For the text-containing cell, return its midpoint in (X, Y) coordinate format. 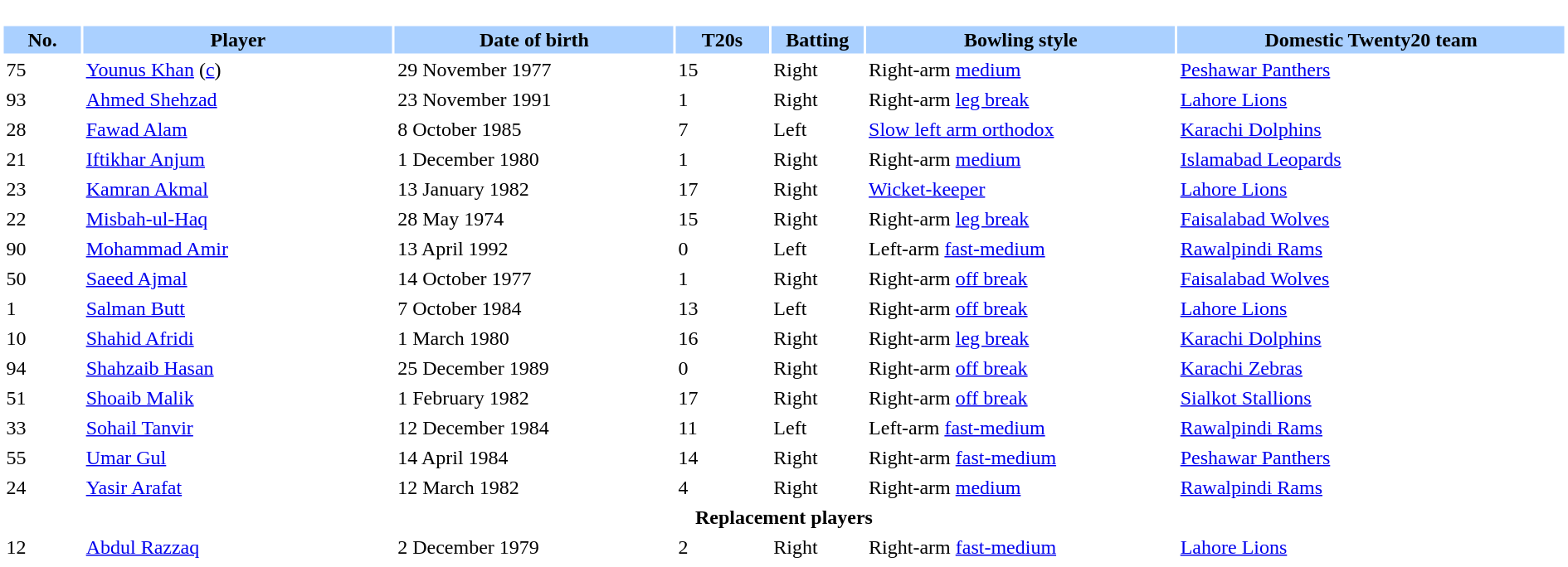
Ahmed Shehzad (239, 99)
94 (41, 368)
22 (41, 219)
24 (41, 487)
Wicket-keeper (1020, 189)
93 (41, 99)
Saeed Ajmal (239, 279)
Younus Khan (c) (239, 70)
14 April 1984 (534, 458)
11 (723, 428)
1 March 1980 (534, 338)
75 (41, 70)
51 (41, 398)
13 (723, 308)
1 February 1982 (534, 398)
Iftikhar Anjum (239, 159)
28 May 1974 (534, 219)
90 (41, 249)
Karachi Zebras (1371, 368)
2 December 1979 (534, 547)
T20s (723, 40)
Shoaib Malik (239, 398)
Domestic Twenty20 team (1371, 40)
Slow left arm orthodox (1020, 129)
Sialkot Stallions (1371, 398)
Abdul Razzaq (239, 547)
14 (723, 458)
7 (723, 129)
12 (41, 547)
4 (723, 487)
23 (41, 189)
Islamabad Leopards (1371, 159)
Yasir Arafat (239, 487)
1 December 1980 (534, 159)
16 (723, 338)
13 January 1982 (534, 189)
12 December 1984 (534, 428)
29 November 1977 (534, 70)
10 (41, 338)
Shahzaib Hasan (239, 368)
55 (41, 458)
13 April 1992 (534, 249)
2 (723, 547)
Date of birth (534, 40)
Shahid Afridi (239, 338)
7 October 1984 (534, 308)
Misbah-ul-Haq (239, 219)
Sohail Tanvir (239, 428)
33 (41, 428)
Fawad Alam (239, 129)
Player (239, 40)
Mohammad Amir (239, 249)
50 (41, 279)
Kamran Akmal (239, 189)
23 November 1991 (534, 99)
Batting (817, 40)
21 (41, 159)
No. (41, 40)
28 (41, 129)
Replacement players (783, 517)
Salman Butt (239, 308)
8 October 1985 (534, 129)
Umar Gul (239, 458)
Bowling style (1020, 40)
14 October 1977 (534, 279)
25 December 1989 (534, 368)
12 March 1982 (534, 487)
